Capture the cell that displays the provided text and extract its (x, y) central coordinate. 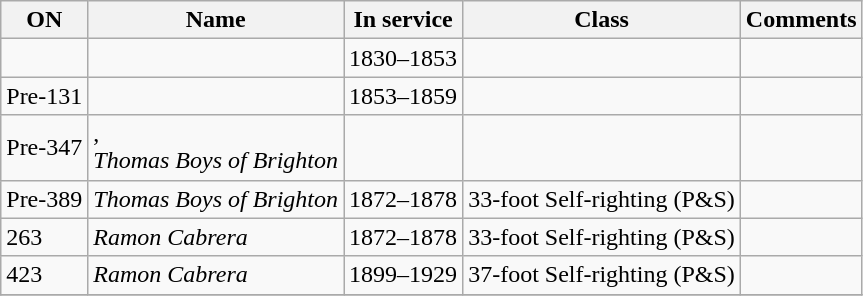
423 (44, 275)
In service (404, 20)
263 (44, 237)
Name (216, 20)
Pre-131 (44, 96)
Pre-347 (44, 148)
1899–1929 (404, 275)
Class (602, 20)
37-foot Self-righting (P&S) (602, 275)
Pre-389 (44, 199)
Comments (801, 20)
Thomas Boys of Brighton (216, 199)
1830–1853 (404, 58)
ON (44, 20)
1853–1859 (404, 96)
,Thomas Boys of Brighton (216, 148)
